Search for the cell housing the specified text and yield its (x, y) center coordinate. 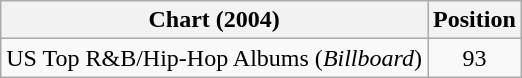
US Top R&B/Hip-Hop Albums (Billboard) (214, 58)
93 (475, 58)
Chart (2004) (214, 20)
Position (475, 20)
